Search for the cell housing the specified text and yield its [x, y] center coordinate. 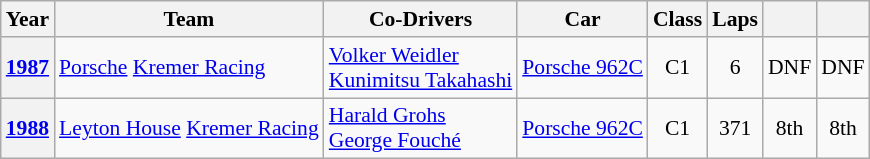
Co-Drivers [421, 19]
Team [189, 19]
Leyton House Kremer Racing [189, 128]
371 [735, 128]
1988 [28, 128]
Year [28, 19]
6 [735, 68]
Car [582, 19]
Porsche Kremer Racing [189, 68]
Volker Weidler Kunimitsu Takahashi [421, 68]
Class [678, 19]
Laps [735, 19]
Harald Grohs George Fouché [421, 128]
1987 [28, 68]
